Locate the cell with the specified text and output its [x, y] center coordinate. 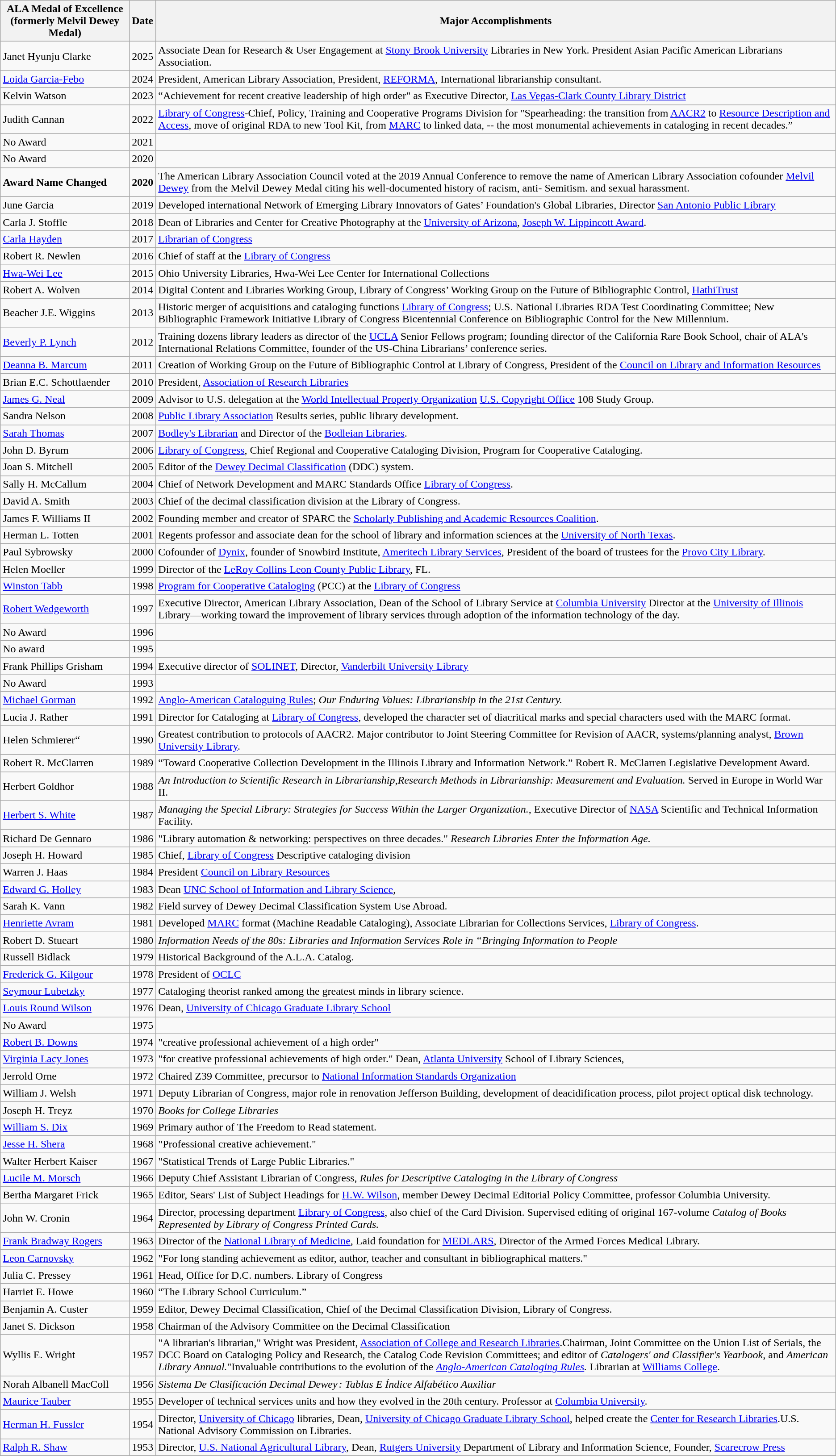
Richard De Gennaro [65, 838]
"Statistical Trends of Large Public Libraries." [496, 1161]
1997 [143, 609]
Anglo-American Cataloguing Rules; Our Enduring Values: Librarianship in the 21st Century. [496, 700]
Date [143, 21]
2012 [143, 342]
Bodley's Librarian and Director of the Bodleian Libraries. [496, 433]
Winston Tabb [65, 586]
1967 [143, 1161]
1958 [143, 1326]
Joseph H. Howard [65, 855]
1977 [143, 991]
"Professional creative achievement." [496, 1144]
Director of the National Library of Medicine, Laid foundation for MEDLARS, Director of the Armed Forces Medical Library. [496, 1241]
Digital Content and Libraries Working Group, Library of Congress’ Working Group on the Future of Bibliographic Control, HathiTrust [496, 290]
Chief of Network Development and MARC Standards Office Library of Congress. [496, 484]
1976 [143, 1008]
Chief of staff at the Library of Congress [496, 256]
Kelvin Watson [65, 96]
2019 [143, 205]
1955 [143, 1401]
Sandra Nelson [65, 416]
"creative professional achievement of a high order" [496, 1042]
Frederick G. Kilgour [65, 974]
1991 [143, 717]
2022 [143, 119]
2024 [143, 79]
Helen Schmierer“ [65, 740]
Janet S. Dickson [65, 1326]
Chairman of the Advisory Committee on the Decimal Classification [496, 1326]
Robert D. Stueart [65, 940]
Robert R. McClarren [65, 763]
Joan S. Mitchell [65, 467]
Deanna B. Marcum [65, 365]
Michael Gorman [65, 700]
2007 [143, 433]
Beacher J.E. Wiggins [65, 313]
Deputy Chief Assistant Librarian of Congress, Rules for Descriptive Cataloging in the Library of Congress [496, 1178]
1961 [143, 1275]
Dean, University of Chicago Graduate Library School [496, 1008]
Primary author of The Freedom to Read statement. [496, 1127]
1953 [143, 1447]
Herman L. Totten [65, 535]
2001 [143, 535]
Books for College Libraries [496, 1110]
Chief of the decimal classification division at the Library of Congress. [496, 501]
Public Library Association Results series, public library development. [496, 416]
Loida Garcia-Febo [65, 79]
2005 [143, 467]
1986 [143, 838]
1998 [143, 586]
Walter Herbert Kaiser [65, 1161]
2013 [143, 313]
Leon Carnovsky [65, 1258]
Developed international Network of Emerging Library Innovators of Gates’ Foundation's Global Libraries, Director San Antonio Public Library [496, 205]
Cofounder of Dynix, founder of Snowbird Institute, Ameritech Library Services, President of the board of trustees for the Provo City Library. [496, 552]
Judith Cannan [65, 119]
Sally H. McCallum [65, 484]
Jesse H. Shera [65, 1144]
2015 [143, 273]
1989 [143, 763]
"for creative professional achievements of high order." Dean, Atlanta University School of Library Sciences, [496, 1059]
Herbert S. White [65, 815]
Virginia Lacy Jones [65, 1059]
"For long standing achievement as editor, author, teacher and consultant in bibliographical matters." [496, 1258]
Head, Office for D.C. numbers. Library of Congress [496, 1275]
Field survey of Dewey Decimal Classification System Use Abroad. [496, 906]
2004 [143, 484]
1972 [143, 1076]
2006 [143, 450]
1973 [143, 1059]
Founding member and creator of SPARC the Scholarly Publishing and Academic Resources Coalition. [496, 518]
Editor, Dewey Decimal Classification, Chief of the Decimal Classification Division, Library of Congress. [496, 1309]
Major Accomplishments [496, 21]
Dean UNC School of Information and Library Science, [496, 889]
President, Association of Research Libraries [496, 382]
Louis Round Wilson [65, 1008]
1993 [143, 683]
Henriette Avram [65, 923]
Chief, Library of Congress Descriptive cataloging division [496, 855]
2018 [143, 222]
1980 [143, 940]
Cataloging theorist ranked among the greatest minds in library science. [496, 991]
1975 [143, 1025]
Carla J. Stoffle [65, 222]
1962 [143, 1258]
1984 [143, 872]
1960 [143, 1292]
1979 [143, 957]
Director for Cataloging at Library of Congress, developed the character set of diacritical marks and special characters used with the MARC format. [496, 717]
Julia C. Pressey [65, 1275]
1981 [143, 923]
Ralph R. Shaw [65, 1447]
1978 [143, 974]
1956 [143, 1384]
Norah Albanell MacColl [65, 1384]
Librarian of Congress [496, 239]
Advisor to U.S. delegation at the World Intellectual Property Organization U.S. Copyright Office 108 Study Group. [496, 399]
Harriet E. Howe [65, 1292]
Robert B. Downs [65, 1042]
Bertha Margaret Frick [65, 1195]
Award Name Changed [65, 182]
1988 [143, 786]
Lucile M. Morsch [65, 1178]
1994 [143, 666]
1969 [143, 1127]
1954 [143, 1424]
1999 [143, 569]
1970 [143, 1110]
Editor, Sears' List of Subject Headings for H.W. Wilson, member Dewey Decimal Editorial Policy Committee, professor Columbia University. [496, 1195]
Seymour Lubetzky [65, 991]
Editor of the Dewey Decimal Classification (DDC) system. [496, 467]
2021 [143, 142]
Developed MARC format (Machine Readable Cataloging), Associate Librarian for Collections Services, Library of Congress. [496, 923]
Benjamin A. Custer [65, 1309]
2011 [143, 365]
2023 [143, 96]
1983 [143, 889]
2000 [143, 552]
Dean of Libraries and Center for Creative Photography at the University of Arizona, Joseph W. Lippincott Award. [496, 222]
2025 [143, 56]
1990 [143, 740]
Robert Wedgeworth [65, 609]
“Toward Cooperative Collection Development in the Illinois Library and Information Network.” Robert R. McClarren Legislative Development Award. [496, 763]
Library of Congress, Chief Regional and Cooperative Cataloging Division, Program for Cooperative Cataloging. [496, 450]
James G. Neal [65, 399]
ALA Medal of Excellence (formerly Melvil Dewey Medal) [65, 21]
1987 [143, 815]
Warren J. Haas [65, 872]
1985 [143, 855]
2010 [143, 382]
Edward G. Holley [65, 889]
“Achievement for recent creative leadership of high order" as Executive Director, Las Vegas-Clark County Library District [496, 96]
Chaired Z39 Committee, precursor to National Information Standards Organization [496, 1076]
Janet Hyunju Clarke [65, 56]
William J. Welsh [65, 1093]
"Library automation & networking: perspectives on three decades." Research Libraries Enter the Information Age. [496, 838]
2008 [143, 416]
William S. Dix [65, 1127]
Director, U.S. National Agricultural Library, Dean, Rutgers University Department of Library and Information Science, Founder, Scarecrow Press [496, 1447]
Herman H. Fussler [65, 1424]
John W. Cronin [65, 1218]
2002 [143, 518]
1971 [143, 1093]
1996 [143, 632]
2016 [143, 256]
Paul Sybrowsky [65, 552]
1968 [143, 1144]
2009 [143, 399]
Sistema De Clasificación Decimal Dewey : Tablas E Índice Alfabético Auxiliar [496, 1384]
1966 [143, 1178]
Robert R. Newlen [65, 256]
2003 [143, 501]
1959 [143, 1309]
Helen Moeller [65, 569]
David A. Smith [65, 501]
Frank Bradway Rogers [65, 1241]
1992 [143, 700]
Robert A. Wolven [65, 290]
Brian E.C. Schottlaender [65, 382]
Maurice Tauber [65, 1401]
Director of the LeRoy Collins Leon County Public Library, FL. [496, 569]
“The Library School Curriculum.” [496, 1292]
Frank Phillips Grisham [65, 666]
Ohio University Libraries, Hwa-Wei Lee Center for International Collections [496, 273]
1982 [143, 906]
1995 [143, 649]
1963 [143, 1241]
President Council on Library Resources [496, 872]
Information Needs of the 80s: Libraries and Information Services Role in “Bringing Information to People [496, 940]
No award [65, 649]
Wyllis E. Wright [65, 1355]
2014 [143, 290]
1965 [143, 1195]
Sarah K. Vann [65, 906]
1964 [143, 1218]
1974 [143, 1042]
June Garcia [65, 205]
Lucia J. Rather [65, 717]
Sarah Thomas [65, 433]
Historical Background of the A.L.A. Catalog. [496, 957]
Executive director of SOLINET, Director, Vanderbilt University Library [496, 666]
Carla Hayden [65, 239]
Joseph H. Treyz [65, 1110]
President of OCLC [496, 974]
Regents professor and associate dean for the school of library and information sciences at the University of North Texas. [496, 535]
Hwa-Wei Lee [65, 273]
2017 [143, 239]
1957 [143, 1355]
Jerrold Orne [65, 1076]
President, American Library Association, President, REFORMA, International librarianship consultant. [496, 79]
Developer of technical services units and how they evolved in the 20th century. Professor at Columbia University. [496, 1401]
James F. Williams II [65, 518]
Russell Bidlack [65, 957]
Herbert Goldhor [65, 786]
John D. Byrum [65, 450]
Program for Cooperative Cataloging (PCC) at the Library of Congress [496, 586]
Beverly P. Lynch [65, 342]
